Pinpoint the cell where the given text exists, returning its [X, Y] midpoint coordinate. 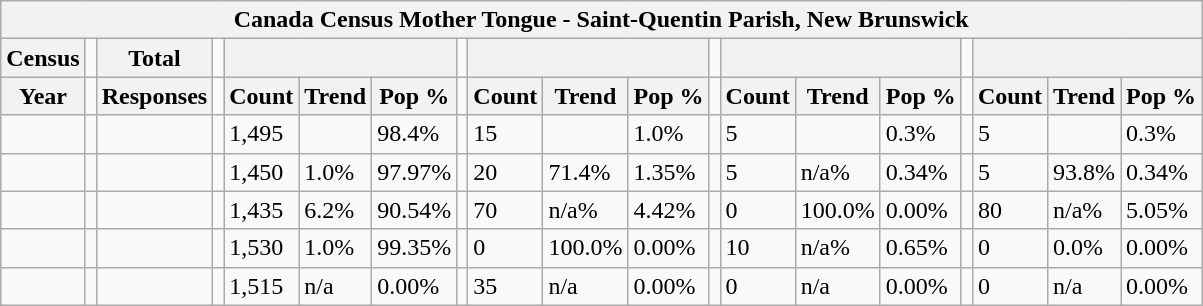
1,450 [262, 172]
0.0% [1084, 248]
70 [506, 210]
Year [43, 96]
1,530 [262, 248]
1.35% [668, 172]
1,495 [262, 134]
1,515 [262, 286]
Census [43, 58]
98.4% [414, 134]
35 [506, 286]
80 [1010, 210]
4.42% [668, 210]
Total [154, 58]
Canada Census Mother Tongue - Saint-Quentin Parish, New Brunswick [602, 20]
15 [506, 134]
20 [506, 172]
6.2% [336, 210]
90.54% [414, 210]
0.65% [920, 248]
93.8% [1084, 172]
97.97% [414, 172]
Responses [154, 96]
5.05% [1160, 210]
1,435 [262, 210]
71.4% [586, 172]
10 [758, 248]
99.35% [414, 248]
